Search for the cell housing the specified text and yield its [X, Y] center coordinate. 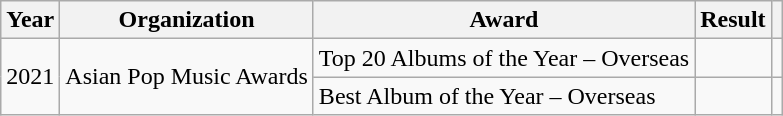
Result [733, 20]
Asian Pop Music Awards [187, 77]
Best Album of the Year – Overseas [504, 96]
Top 20 Albums of the Year – Overseas [504, 58]
Award [504, 20]
Year [30, 20]
Organization [187, 20]
2021 [30, 77]
